Output the (x, y) coordinate of the center of the cell containing the given text.  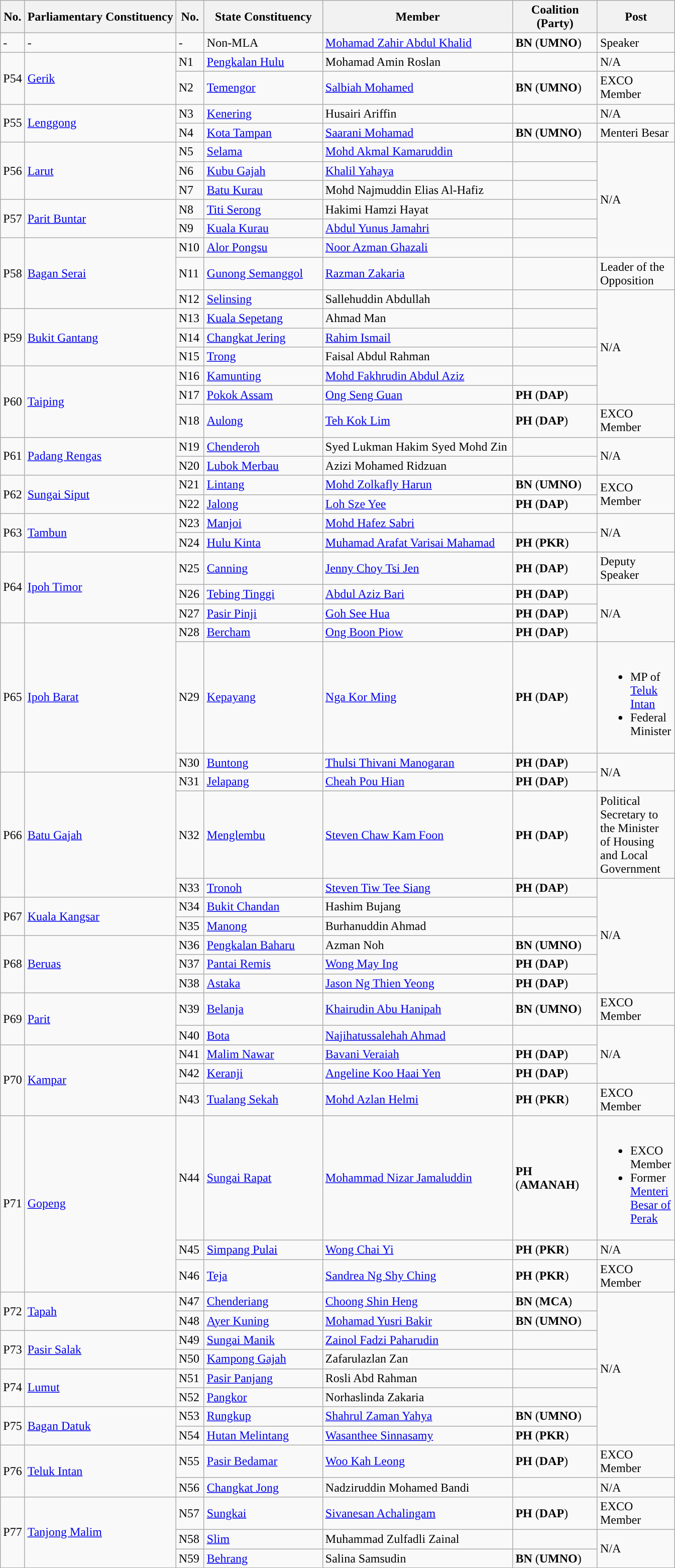
Pasir Panjang (263, 1378)
Norhaslinda Zakaria (418, 1397)
P66 (13, 835)
Sandrea Ng Shy Ching (418, 1276)
Bagan Serai (100, 273)
Ahmad Man (418, 319)
Speaker (636, 43)
P75 (13, 1426)
Ipoh Barat (100, 697)
N27 (190, 613)
Azizi Mohamed Ridzuan (418, 466)
Padang Rengas (100, 456)
Syed Lukman Hakim Syed Mohd Zin (418, 447)
Lintang (263, 485)
N57 (190, 1513)
Rosli Abd Rahman (418, 1378)
Khalil Yahaya (418, 171)
Kuala Kurau (263, 228)
N44 (190, 1178)
Aulong (263, 421)
Buntong (263, 763)
Tualang Sekah (263, 1099)
P77 (13, 1532)
Noor Azman Ghazali (418, 247)
Khairudin Abu Hanipah (418, 1009)
Najihatussalehah Ahmad (418, 1035)
Batu Kurau (263, 190)
N15 (190, 357)
Choong Shin Heng (418, 1302)
N30 (190, 763)
Taiping (100, 402)
N6 (190, 171)
Lumut (100, 1388)
N14 (190, 338)
Wong May Ing (418, 964)
Chenderoh (263, 447)
Rungkup (263, 1416)
Sungkai (263, 1513)
Abdul Aziz Bari (418, 594)
Tapah (100, 1311)
N47 (190, 1302)
N38 (190, 983)
Tanjong Malim (100, 1532)
Ayer Kuning (263, 1321)
Steven Tiw Tee Siang (418, 888)
P57 (13, 219)
P69 (13, 1019)
Ipoh Timor (100, 587)
Bota (263, 1035)
Canning (263, 568)
Pantai Remis (263, 964)
Changkat Jering (263, 338)
Mohammad Nizar Jamaluddin (418, 1178)
N51 (190, 1378)
N33 (190, 888)
N43 (190, 1099)
Mohd Azlan Helmi (418, 1099)
Mohamad Zahir Abdul Khalid (418, 43)
P76 (13, 1471)
Jenny Choy Tsi Jen (418, 568)
Teh Kok Lim (418, 421)
N19 (190, 447)
Cheah Pou Hian (418, 782)
Lubok Merbau (263, 466)
Deputy Speaker (636, 568)
Abdul Yunus Jamahri (418, 228)
Burhanuddin Ahmad (418, 926)
Muhamad Arafat Varisai Mahamad (418, 542)
Bagan Datuk (100, 1426)
Pengkalan Hulu (263, 62)
Mohd Hafez Sabri (418, 523)
Hutan Melintang (263, 1435)
P54 (13, 78)
N1 (190, 62)
Pengkalan Baharu (263, 945)
Batu Gajah (100, 835)
Kuala Sepetang (263, 319)
N4 (190, 133)
Bercham (263, 633)
EXCO MemberFormer Menteri Besar of Perak (636, 1178)
N52 (190, 1397)
N24 (190, 542)
Salbiah Mohamed (418, 87)
Non-MLA (263, 43)
Manjoi (263, 523)
Jason Ng Thien Yeong (418, 983)
Belanja (263, 1009)
P70 (13, 1080)
Pasir Pinji (263, 613)
N5 (190, 152)
Jalong (263, 504)
Mohamad Yusri Bakir (418, 1321)
N59 (190, 1558)
N49 (190, 1340)
N31 (190, 782)
Shahrul Zaman Yahya (418, 1416)
Sungai Siput (100, 494)
Kamunting (263, 376)
Bukit Chandan (263, 907)
P73 (13, 1349)
MP of Teluk IntanFederal Minister (636, 697)
Temengor (263, 87)
Tronoh (263, 888)
Parit (100, 1019)
Husairi Ariffin (418, 114)
Hashim Bujang (418, 907)
P68 (13, 964)
N18 (190, 421)
Teluk Intan (100, 1471)
N37 (190, 964)
N36 (190, 945)
Nga Kor Ming (418, 697)
Astaka (263, 983)
Manong (263, 926)
Parit Buntar (100, 219)
Goh See Hua (418, 613)
N7 (190, 190)
P65 (13, 697)
N16 (190, 376)
Saarani Mohamad (418, 133)
Ong Boon Piow (418, 633)
Muhammad Zulfadli Zainal (418, 1539)
Political Secretary to the Minister of Housing and Local Government (636, 835)
Jelapang (263, 782)
Pokok Assam (263, 395)
Wong Chai Yi (418, 1250)
Mohamad Amin Roslan (418, 62)
Menglembu (263, 835)
N22 (190, 504)
N28 (190, 633)
Sivanesan Achalingam (418, 1513)
Malim Nawar (263, 1054)
Hakimi Hamzi Hayat (418, 209)
N21 (190, 485)
Loh Sze Yee (418, 504)
P59 (13, 338)
Nadziruddin Mohamed Bandi (418, 1487)
Kenering (263, 114)
Tambun (100, 533)
Ong Seng Guan (418, 395)
Sallehuddin Abdullah (418, 299)
Kepayang (263, 697)
Post (636, 17)
Pasir Salak (100, 1349)
N35 (190, 926)
P55 (13, 123)
Kota Tampan (263, 133)
Changkat Jong (263, 1487)
Kubu Gajah (263, 171)
Gopeng (100, 1204)
Faisal Abdul Rahman (418, 357)
N8 (190, 209)
Slim (263, 1539)
P74 (13, 1388)
Wasanthee Sinnasamy (418, 1435)
Woo Kah Leong (418, 1461)
Kampong Gajah (263, 1359)
P67 (13, 916)
Larut (100, 171)
Gunong Semanggol (263, 273)
N32 (190, 835)
N11 (190, 273)
Leader of the Opposition (636, 273)
Menteri Besar (636, 133)
Mohd Najmuddin Elias Al-Hafiz (418, 190)
Razman Zakaria (418, 273)
N56 (190, 1487)
N41 (190, 1054)
Alor Pongsu (263, 247)
P62 (13, 494)
State Constituency (263, 17)
N53 (190, 1416)
N9 (190, 228)
Azman Noh (418, 945)
Zafarulazlan Zan (418, 1359)
PH (AMANAH) (555, 1178)
Lenggong (100, 123)
Bukit Gantang (100, 338)
N45 (190, 1250)
N20 (190, 466)
Beruas (100, 964)
Zainol Fadzi Paharudin (418, 1340)
Keranji (263, 1073)
N2 (190, 87)
Hulu Kinta (263, 542)
Steven Chaw Kam Foon (418, 835)
Trong (263, 357)
N48 (190, 1321)
N12 (190, 299)
Member (418, 17)
P58 (13, 273)
Simpang Pulai (263, 1250)
N46 (190, 1276)
N10 (190, 247)
Tebing Tinggi (263, 594)
P60 (13, 402)
N42 (190, 1073)
Kampar (100, 1080)
Titi Serong (263, 209)
Gerik (100, 78)
Selinsing (263, 299)
Mohd Akmal Kamaruddin (418, 152)
Pasir Bedamar (263, 1461)
Teja (263, 1276)
N34 (190, 907)
Parliamentary Constituency (100, 17)
Mohd Zolkafly Harun (418, 485)
P72 (13, 1311)
N54 (190, 1435)
Angeline Koo Haai Yen (418, 1073)
N39 (190, 1009)
P71 (13, 1204)
Sungai Rapat (263, 1178)
N26 (190, 594)
N50 (190, 1359)
N25 (190, 568)
N40 (190, 1035)
Pangkor (263, 1397)
Mohd Fakhrudin Abdul Aziz (418, 376)
N55 (190, 1461)
P56 (13, 171)
N23 (190, 523)
Behrang (263, 1558)
P64 (13, 587)
Bavani Veraiah (418, 1054)
N3 (190, 114)
Salina Samsudin (418, 1558)
N17 (190, 395)
Coalition (Party) (555, 17)
Kuala Kangsar (100, 916)
Rahim Ismail (418, 338)
Sungai Manik (263, 1340)
P63 (13, 533)
Selama (263, 152)
BN (MCA) (555, 1302)
Chenderiang (263, 1302)
P61 (13, 456)
N13 (190, 319)
N58 (190, 1539)
Thulsi Thivani Manogaran (418, 763)
N29 (190, 697)
